Identify which cell holds the provided text, then report its (x, y) central coordinate. 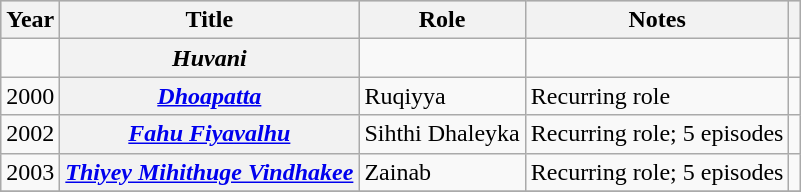
Notes (657, 20)
Thiyey Mihithuge Vindhakee (210, 172)
Huvani (210, 58)
Fahu Fiyavalhu (210, 134)
2000 (30, 96)
Sihthi Dhaleyka (442, 134)
2002 (30, 134)
Zainab (442, 172)
Title (210, 20)
Ruqiyya (442, 96)
Recurring role (657, 96)
Role (442, 20)
2003 (30, 172)
Dhoapatta (210, 96)
Year (30, 20)
